Determine the [x, y] coordinate at the center of the cell enclosing the given text.  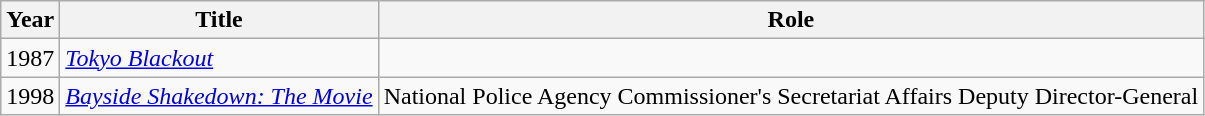
Title [219, 20]
Year [30, 20]
Bayside Shakedown: The Movie [219, 96]
1998 [30, 96]
Role [791, 20]
National Police Agency Commissioner's Secretariat Affairs Deputy Director-General [791, 96]
1987 [30, 58]
Tokyo Blackout [219, 58]
